Scan for the cell matching the given text and deliver its [x, y] coordinate at center. 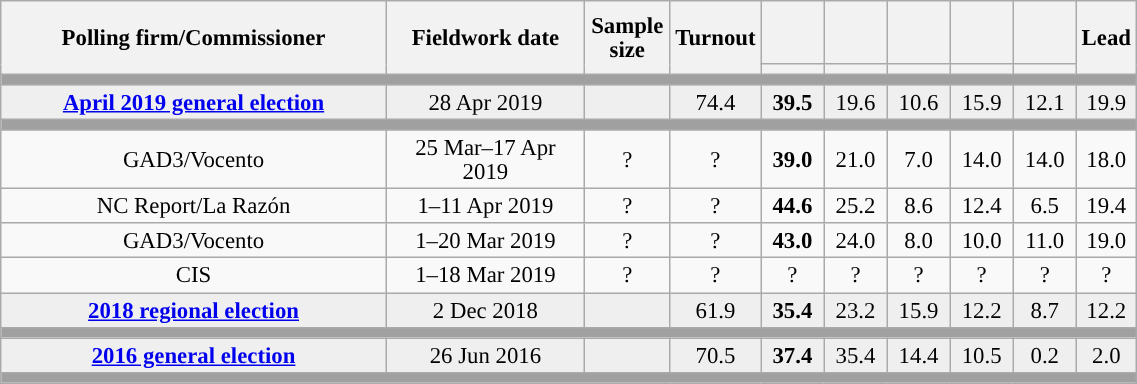
8.6 [918, 206]
10.5 [982, 356]
23.2 [856, 310]
19.9 [1106, 102]
19.0 [1106, 242]
1–18 Mar 2019 [485, 276]
61.9 [716, 310]
6.5 [1044, 206]
Fieldwork date [485, 38]
10.0 [982, 242]
Lead [1106, 38]
2016 general election [194, 356]
Polling firm/Commissioner [194, 38]
74.4 [716, 102]
8.7 [1044, 310]
37.4 [792, 356]
70.5 [716, 356]
14.4 [918, 356]
12.1 [1044, 102]
2018 regional election [194, 310]
1–20 Mar 2019 [485, 242]
CIS [194, 276]
28 Apr 2019 [485, 102]
39.0 [792, 160]
8.0 [918, 242]
11.0 [1044, 242]
44.6 [792, 206]
24.0 [856, 242]
25.2 [856, 206]
0.2 [1044, 356]
43.0 [792, 242]
12.4 [982, 206]
19.6 [856, 102]
25 Mar–17 Apr 2019 [485, 160]
2 Dec 2018 [485, 310]
18.0 [1106, 160]
2.0 [1106, 356]
19.4 [1106, 206]
1–11 Apr 2019 [485, 206]
7.0 [918, 160]
Sample size [627, 38]
NC Report/La Razón [194, 206]
10.6 [918, 102]
26 Jun 2016 [485, 356]
April 2019 general election [194, 102]
Turnout [716, 38]
21.0 [856, 160]
39.5 [792, 102]
